Pinpoint the cell where the given text exists, returning its (x, y) midpoint coordinate. 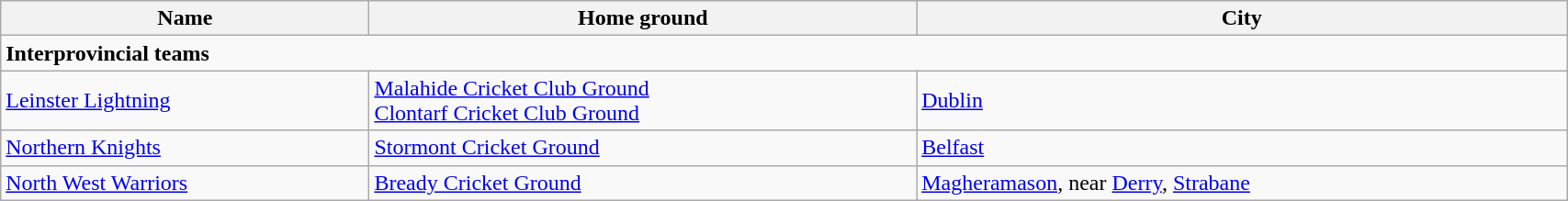
Home ground (643, 18)
Magheramason, near Derry, Strabane (1242, 183)
Dublin (1242, 101)
Stormont Cricket Ground (643, 148)
North West Warriors (186, 183)
Interprovincial teams (784, 53)
Belfast (1242, 148)
Bready Cricket Ground (643, 183)
Leinster Lightning (186, 101)
Northern Knights (186, 148)
Name (186, 18)
Malahide Cricket Club GroundClontarf Cricket Club Ground (643, 101)
City (1242, 18)
